Scan for the cell matching the given text and deliver its (x, y) coordinate at center. 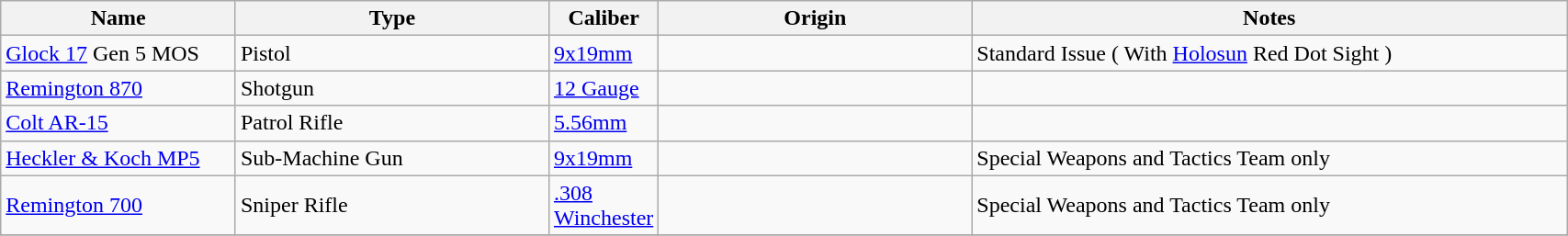
Glock 17 Gen 5 MOS (118, 53)
Notes (1269, 18)
Shotgun (391, 88)
Sniper Rifle (391, 206)
Remington 870 (118, 88)
Heckler & Koch MP5 (118, 158)
Standard Issue ( With Holosun Red Dot Sight ) (1269, 53)
5.56mm (603, 123)
Sub-Machine Gun (391, 158)
Type (391, 18)
Pistol (391, 53)
Origin (816, 18)
.308 Winchester (603, 206)
Name (118, 18)
Remington 700 (118, 206)
Caliber (603, 18)
12 Gauge (603, 88)
Patrol Rifle (391, 123)
Colt AR-15 (118, 123)
